Search for the cell housing the specified text and yield its [X, Y] center coordinate. 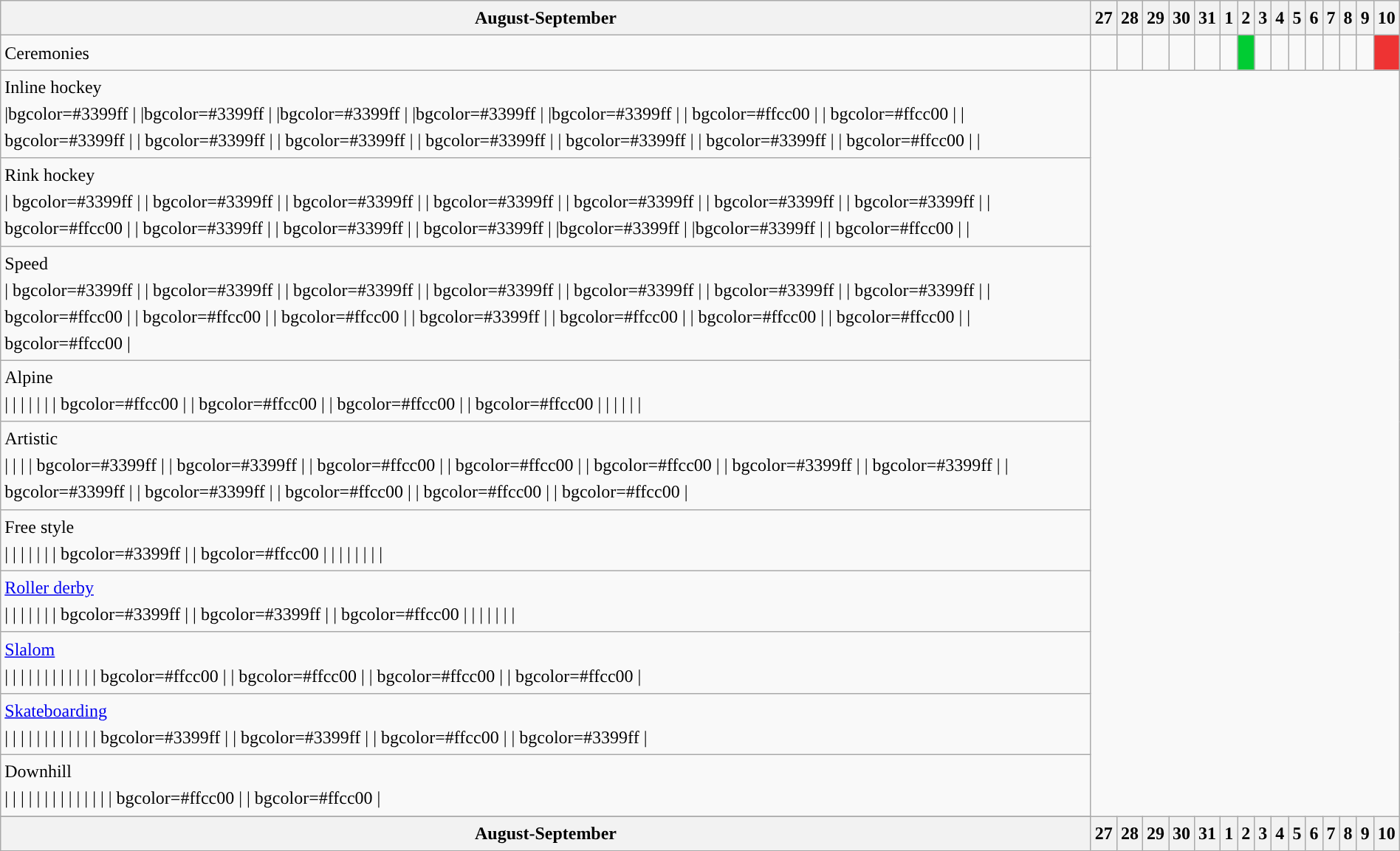
Slalom| | | | | | | | | | | | bgcolor=#ffcc00 | | bgcolor=#ffcc00 | | bgcolor=#ffcc00 | | bgcolor=#ffcc00 | [546, 663]
Downhill| | | | | | | | | | | | | | bgcolor=#ffcc00 | | bgcolor=#ffcc00 | [546, 785]
Skateboarding| | | | | | | | | | | | bgcolor=#3399ff | | bgcolor=#3399ff | | bgcolor=#ffcc00 | | bgcolor=#3399ff | [546, 723]
Ceremonies [546, 53]
Free style| | | | | | | bgcolor=#3399ff | | bgcolor=#ffcc00 | | | | | | | | [546, 540]
Alpine| | | | | | | bgcolor=#ffcc00 | | bgcolor=#ffcc00 | | bgcolor=#ffcc00 | | bgcolor=#ffcc00 | | | | | | [546, 391]
Roller derby| | | | | | | bgcolor=#3399ff | | bgcolor=#3399ff | | bgcolor=#ffcc00 | | | | | | | [546, 601]
